Output the [x, y] coordinate of the center of the cell containing the given text.  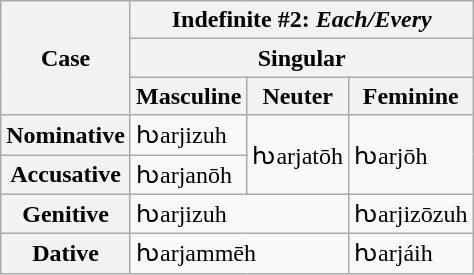
Indefinite #2: Each/Every [301, 20]
ƕarjōh [411, 154]
ƕarjammēh [239, 254]
Singular [301, 58]
ƕarjanōh [188, 174]
ƕarjatōh [298, 154]
ƕarjizōzuh [411, 214]
Accusative [66, 174]
Neuter [298, 96]
ƕarjáih [411, 254]
Nominative [66, 135]
Case [66, 58]
Masculine [188, 96]
Dative [66, 254]
Genitive [66, 214]
Feminine [411, 96]
